Determine the (X, Y) coordinate at the center of the cell enclosing the given text.  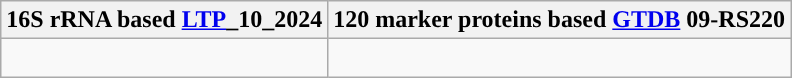
16S rRNA based LTP_10_2024 (164, 20)
120 marker proteins based GTDB 09-RS220 (560, 20)
